Pinpoint the cell where the given text exists, returning its (x, y) midpoint coordinate. 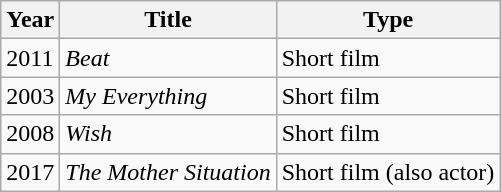
2011 (30, 58)
Short film (also actor) (388, 172)
2003 (30, 96)
My Everything (168, 96)
Wish (168, 134)
Beat (168, 58)
Year (30, 20)
2008 (30, 134)
Title (168, 20)
2017 (30, 172)
Type (388, 20)
The Mother Situation (168, 172)
